Return the (x, y) coordinate for the center point of the cell that contains the specified text.  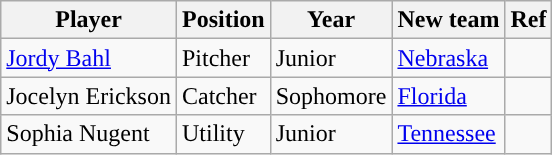
Catcher (223, 96)
Player (89, 20)
Utility (223, 134)
Ref (528, 20)
Florida (448, 96)
Jordy Bahl (89, 58)
Nebraska (448, 58)
Position (223, 20)
Jocelyn Erickson (89, 96)
Sophia Nugent (89, 134)
Pitcher (223, 58)
Tennessee (448, 134)
Year (331, 20)
Sophomore (331, 96)
New team (448, 20)
